Return (X, Y) of the center of cell containing provided text 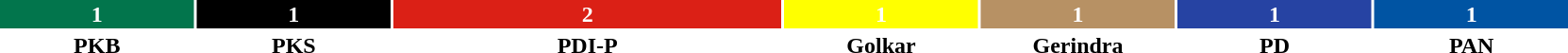
2 (587, 14)
